Scan for the cell matching the given text and deliver its (X, Y) coordinate at center. 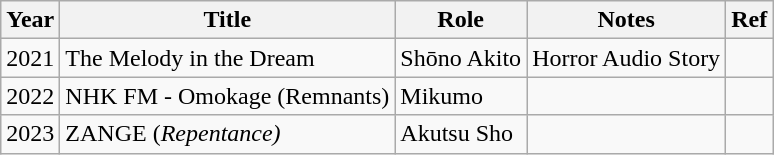
Horror Audio Story (626, 58)
ZANGE (Repentance) (228, 134)
2022 (30, 96)
The Melody in the Dream (228, 58)
Shōno Akito (461, 58)
Title (228, 20)
Ref (750, 20)
2023 (30, 134)
Akutsu Sho (461, 134)
2021 (30, 58)
Year (30, 20)
Role (461, 20)
NHK FM - Omokage (Remnants) (228, 96)
Mikumo (461, 96)
Notes (626, 20)
